Locate the cell with the specified text and output its [X, Y] center coordinate. 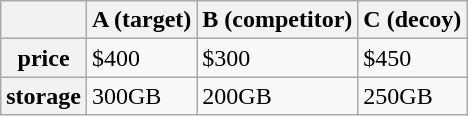
$300 [278, 58]
storage [44, 96]
C (decoy) [412, 20]
250GB [412, 96]
300GB [141, 96]
$400 [141, 58]
A (target) [141, 20]
B (competitor) [278, 20]
$450 [412, 58]
200GB [278, 96]
price [44, 58]
